Search for the cell housing the specified text and yield its (X, Y) center coordinate. 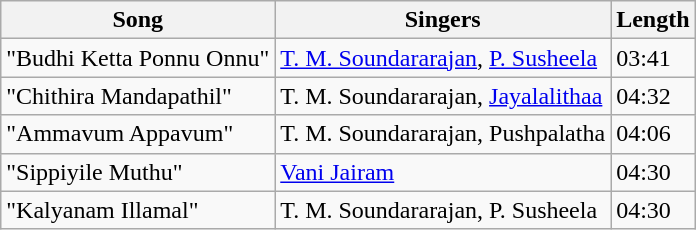
04:06 (653, 134)
T. M. Soundararajan, Jayalalithaa (443, 96)
03:41 (653, 58)
Song (138, 20)
"Chithira Mandapathil" (138, 96)
"Sippiyile Muthu" (138, 172)
04:32 (653, 96)
"Kalyanam Illamal" (138, 210)
"Ammavum Appavum" (138, 134)
Vani Jairam (443, 172)
Singers (443, 20)
T. M. Soundararajan, Pushpalatha (443, 134)
Length (653, 20)
"Budhi Ketta Ponnu Onnu" (138, 58)
